Return the (x, y) coordinate for the center point of the cell that contains the specified text.  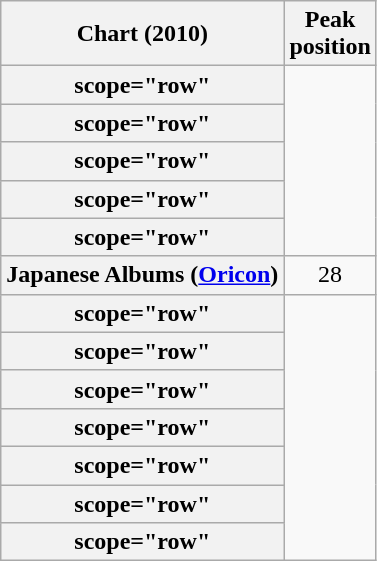
Peakposition (330, 34)
28 (330, 275)
Chart (2010) (142, 34)
Japanese Albums (Oricon) (142, 275)
